For the text-containing cell, return its midpoint in [x, y] coordinate format. 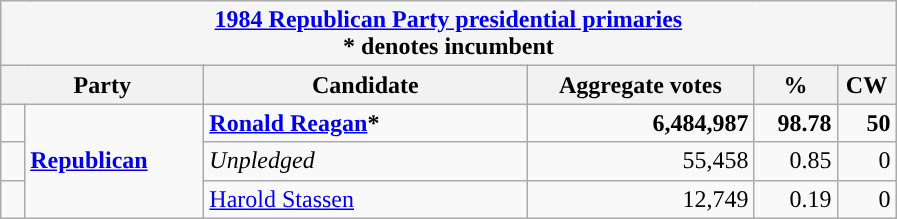
6,484,987 [640, 123]
% [796, 85]
Harold Stassen [366, 199]
55,458 [640, 161]
50 [866, 123]
0.19 [796, 199]
Unpledged [366, 161]
Party [102, 85]
1984 Republican Party presidential primaries* denotes incumbent [448, 34]
Ronald Reagan* [366, 123]
0.85 [796, 161]
CW [866, 85]
12,749 [640, 199]
Aggregate votes [640, 85]
Republican [114, 161]
Candidate [366, 85]
98.78 [796, 123]
